Detect which cell encompasses the target text, then output its (x, y) center coordinate. 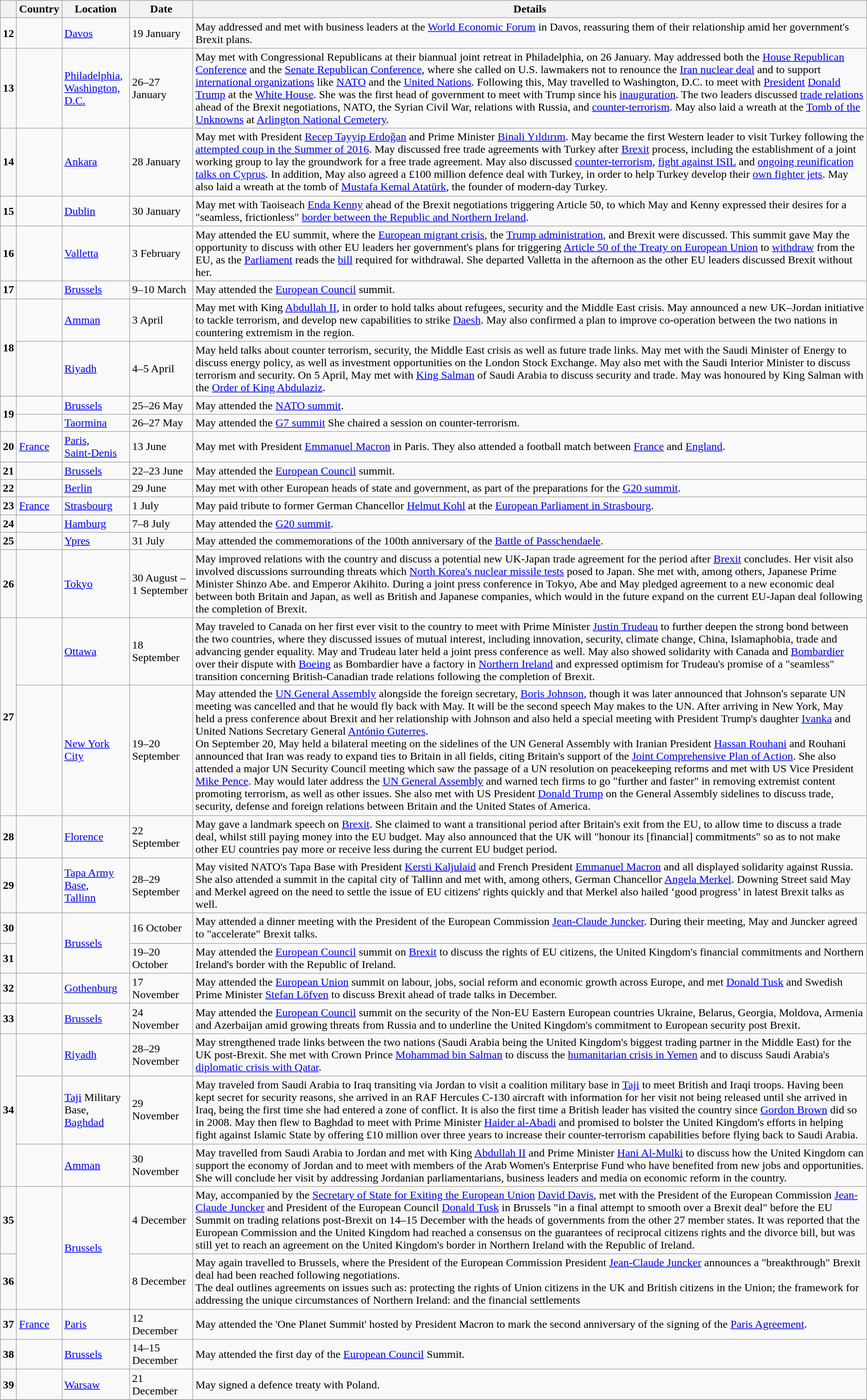
22 September (161, 837)
15 (8, 211)
Taormina (96, 423)
May met with President Emmanuel Macron in Paris. They also attended a football match between France and England. (530, 446)
24 (8, 524)
May met with other European heads of state and government, as part of the preparations for the G20 summit. (530, 488)
30 January (161, 211)
Berlin (96, 488)
26–27 January (161, 88)
Ankara (96, 162)
Location (96, 9)
Florence (96, 837)
18 (8, 347)
22 (8, 488)
17 (8, 290)
May signed a defence treaty with Poland. (530, 1384)
3 February (161, 254)
12 December (161, 1324)
13 June (161, 446)
Tapa Army Base,Tallinn (96, 885)
16 (8, 254)
21 (8, 471)
14 (8, 162)
13 (8, 88)
28 January (161, 162)
28–29 September (161, 885)
May attended the first day of the European Council Summit. (530, 1355)
4–5 April (161, 369)
29 June (161, 488)
34 (8, 1110)
28–29 November (161, 1055)
12 (8, 33)
32 (8, 988)
26–27 May (161, 423)
20 (8, 446)
May attended the commemorations of the 100th anniversary of the Battle of Passchendaele. (530, 541)
May attended the 'One Planet Summit' hosted by President Macron to mark the second anniversary of the signing of the Paris Agreement. (530, 1324)
19–20 September (161, 750)
Ottawa (96, 651)
New York City (96, 750)
May attended the G20 summit. (530, 524)
33 (8, 1019)
9–10 March (161, 290)
Hamburg (96, 524)
27 (8, 717)
May paid tribute to former German Chancellor Helmut Kohl at the European Parliament in Strasbourg. (530, 506)
Paris (96, 1324)
Davos (96, 33)
Strasbourg (96, 506)
29 (8, 885)
22–23 June (161, 471)
25–26 May (161, 405)
Gothenburg (96, 988)
36 (8, 1281)
35 (8, 1220)
30 (8, 928)
Valletta (96, 254)
26 (8, 584)
Details (530, 9)
29 November (161, 1110)
38 (8, 1355)
19 (8, 414)
18 September (161, 651)
17 November (161, 988)
Philadelphia,Washington, D.C. (96, 88)
8 December (161, 1281)
Taji Military Base,Baghdad (96, 1110)
30 August – 1 September (161, 584)
14–15 December (161, 1355)
39 (8, 1384)
1 July (161, 506)
Warsaw (96, 1384)
21 December (161, 1384)
Tokyo (96, 584)
25 (8, 541)
30 November (161, 1165)
37 (8, 1324)
Ypres (96, 541)
Country (39, 9)
31 July (161, 541)
4 December (161, 1220)
May attended the NATO summit. (530, 405)
3 April (161, 320)
Dublin (96, 211)
31 (8, 958)
28 (8, 837)
16 October (161, 928)
7–8 July (161, 524)
19–20 October (161, 958)
24 November (161, 1019)
23 (8, 506)
Paris,Saint-Denis (96, 446)
19 January (161, 33)
May attended the G7 summit She chaired a session on counter-terrorism. (530, 423)
Date (161, 9)
